Pinpoint the cell where the given text exists, returning its (x, y) midpoint coordinate. 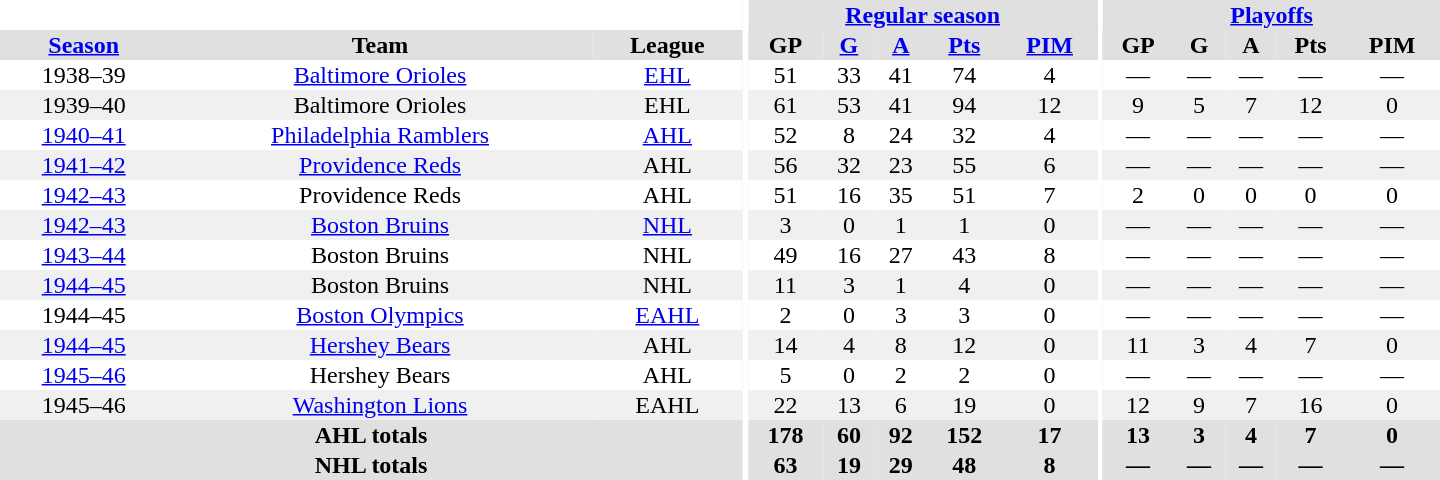
33 (849, 75)
1941–42 (84, 165)
152 (964, 435)
29 (901, 465)
Team (380, 45)
Philadelphia Ramblers (380, 135)
27 (901, 255)
61 (786, 105)
1940–41 (84, 135)
AHL totals (371, 435)
Season (84, 45)
22 (786, 405)
56 (786, 165)
74 (964, 75)
63 (786, 465)
Washington Lions (380, 405)
League (668, 45)
60 (849, 435)
Boston Olympics (380, 315)
Regular season (923, 15)
17 (1050, 435)
14 (786, 345)
178 (786, 435)
94 (964, 105)
35 (901, 195)
1938–39 (84, 75)
48 (964, 465)
NHL totals (371, 465)
55 (964, 165)
49 (786, 255)
52 (786, 135)
92 (901, 435)
24 (901, 135)
1943–44 (84, 255)
53 (849, 105)
23 (901, 165)
Playoffs (1272, 15)
1939–40 (84, 105)
43 (964, 255)
